Extract the (x, y) coordinate from the center of the cell holding the provided text.  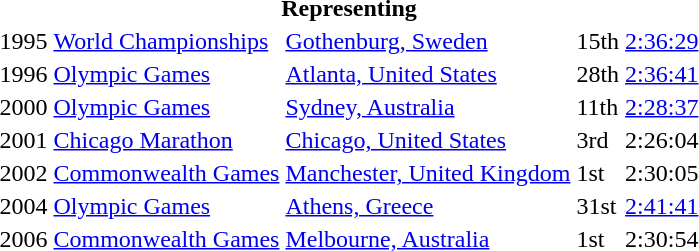
28th (598, 74)
Sydney, Australia (428, 107)
3rd (598, 140)
World Championships (166, 41)
Manchester, United Kingdom (428, 173)
Chicago, United States (428, 140)
Commonwealth Games (166, 173)
Athens, Greece (428, 206)
31st (598, 206)
Chicago Marathon (166, 140)
1st (598, 173)
Gothenburg, Sweden (428, 41)
Atlanta, United States (428, 74)
11th (598, 107)
15th (598, 41)
